Output the (x, y) coordinate of the center of the cell containing the given text.  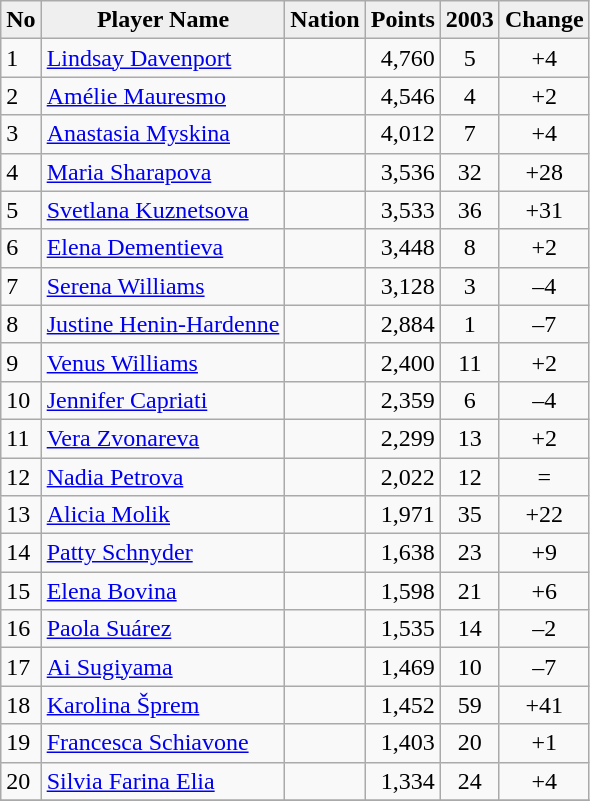
18 (21, 705)
4,012 (402, 134)
32 (470, 172)
–2 (544, 629)
3,533 (402, 210)
Alicia Molik (163, 515)
Jennifer Capriati (163, 400)
+31 (544, 210)
= (544, 477)
Vera Zvonareva (163, 438)
+41 (544, 705)
59 (470, 705)
2 (21, 96)
2,884 (402, 324)
Paola Suárez (163, 629)
36 (470, 210)
Elena Bovina (163, 591)
24 (470, 781)
Francesca Schiavone (163, 743)
1,535 (402, 629)
35 (470, 515)
+22 (544, 515)
+6 (544, 591)
+1 (544, 743)
Ai Sugiyama (163, 667)
Silvia Farina Elia (163, 781)
19 (21, 743)
Change (544, 20)
Points (402, 20)
9 (21, 362)
1,469 (402, 667)
Serena Williams (163, 286)
3,536 (402, 172)
Lindsay Davenport (163, 58)
21 (470, 591)
1,598 (402, 591)
2,400 (402, 362)
3,448 (402, 248)
No (21, 20)
17 (21, 667)
Justine Henin-Hardenne (163, 324)
Nation (325, 20)
Player Name (163, 20)
15 (21, 591)
Anastasia Myskina (163, 134)
+9 (544, 553)
1,403 (402, 743)
4,546 (402, 96)
4,760 (402, 58)
2,299 (402, 438)
Patty Schnyder (163, 553)
Elena Dementieva (163, 248)
Karolina Šprem (163, 705)
2,022 (402, 477)
Svetlana Kuznetsova (163, 210)
3,128 (402, 286)
Maria Sharapova (163, 172)
16 (21, 629)
1,638 (402, 553)
1,971 (402, 515)
1,334 (402, 781)
+28 (544, 172)
Venus Williams (163, 362)
2,359 (402, 400)
2003 (470, 20)
Nadia Petrova (163, 477)
1,452 (402, 705)
23 (470, 553)
Amélie Mauresmo (163, 96)
